From the cell containing the given text, extract its center point as (X, Y) coordinate. 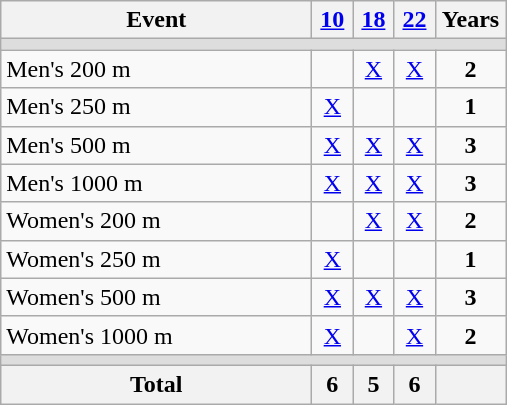
22 (414, 20)
Women's 250 m (156, 259)
Men's 250 m (156, 107)
Men's 200 m (156, 69)
Women's 1000 m (156, 335)
Men's 1000 m (156, 183)
Total (156, 384)
18 (374, 20)
10 (332, 20)
Event (156, 20)
Men's 500 m (156, 145)
Women's 200 m (156, 221)
5 (374, 384)
Women's 500 m (156, 297)
Years (470, 20)
